Identify which cell holds the provided text, then report its [X, Y] central coordinate. 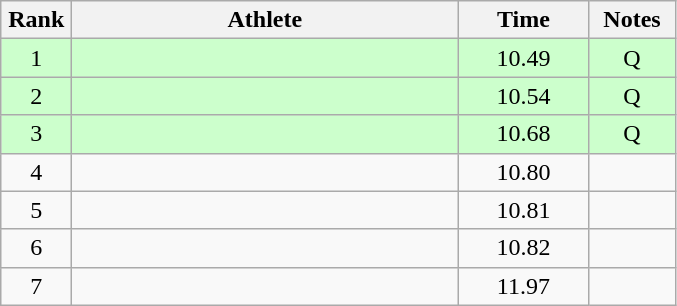
11.97 [524, 286]
Time [524, 20]
7 [36, 286]
2 [36, 96]
Notes [632, 20]
10.54 [524, 96]
1 [36, 58]
5 [36, 210]
10.80 [524, 172]
10.81 [524, 210]
Athlete [265, 20]
6 [36, 248]
Rank [36, 20]
3 [36, 134]
10.49 [524, 58]
10.68 [524, 134]
4 [36, 172]
10.82 [524, 248]
